Detect which cell encompasses the target text, then output its [X, Y] center coordinate. 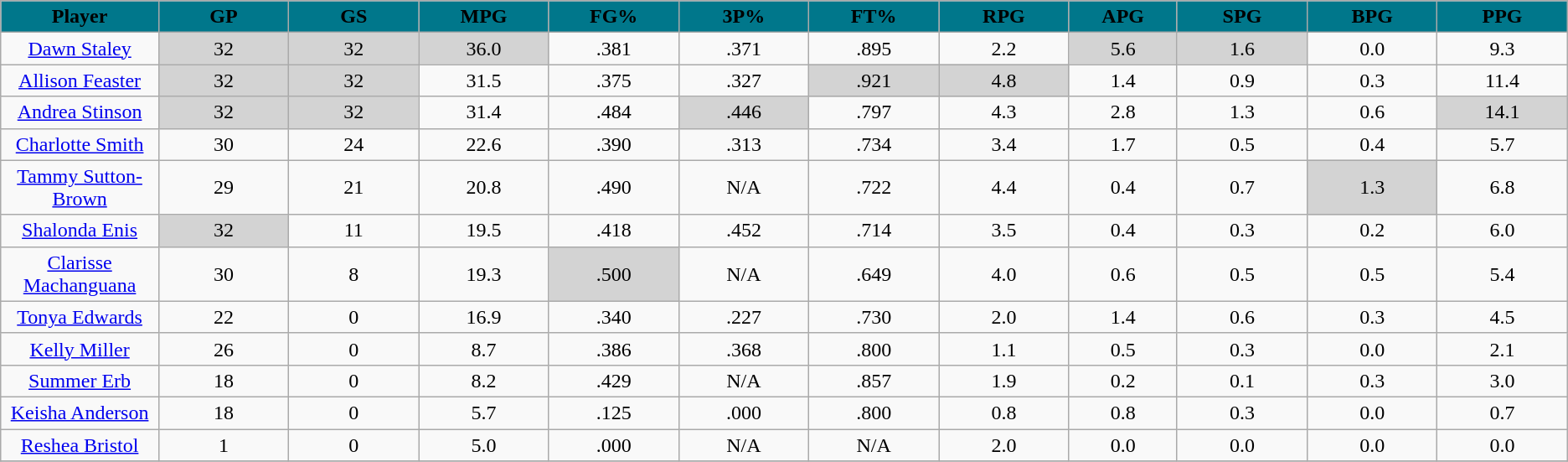
.722 [874, 188]
GS [353, 17]
6.0 [1503, 231]
.797 [874, 112]
PPG [1503, 17]
2.1 [1503, 349]
Reshea Bristol [80, 445]
4.3 [1003, 112]
3P% [744, 17]
19.3 [484, 273]
.313 [744, 144]
5.6 [1122, 49]
MPG [484, 17]
.446 [744, 112]
Shalonda Enis [80, 231]
6.8 [1503, 188]
36.0 [484, 49]
1.9 [1003, 381]
.375 [613, 80]
.227 [744, 317]
1.1 [1003, 349]
1.6 [1241, 49]
Andrea Stinson [80, 112]
Dawn Staley [80, 49]
Tonya Edwards [80, 317]
Charlotte Smith [80, 144]
Allison Feaster [80, 80]
4.4 [1003, 188]
11 [353, 231]
.429 [613, 381]
29 [223, 188]
31.4 [484, 112]
.452 [744, 231]
4.8 [1003, 80]
.381 [613, 49]
.895 [874, 49]
2.8 [1122, 112]
.921 [874, 80]
.730 [874, 317]
8.2 [484, 381]
14.1 [1503, 112]
.368 [744, 349]
Tammy Sutton-Brown [80, 188]
Clarisse Machanguana [80, 273]
2.2 [1003, 49]
.490 [613, 188]
5.4 [1503, 273]
BPG [1372, 17]
.386 [613, 349]
1 [223, 445]
FT% [874, 17]
21 [353, 188]
.484 [613, 112]
0.9 [1241, 80]
SPG [1241, 17]
22.6 [484, 144]
.125 [613, 413]
20.8 [484, 188]
0.1 [1241, 381]
.327 [744, 80]
5.0 [484, 445]
GP [223, 17]
31.5 [484, 80]
RPG [1003, 17]
APG [1122, 17]
3.4 [1003, 144]
Keisha Anderson [80, 413]
.390 [613, 144]
26 [223, 349]
.340 [613, 317]
Kelly Miller [80, 349]
FG% [613, 17]
.500 [613, 273]
9.3 [1503, 49]
.734 [874, 144]
.371 [744, 49]
4.0 [1003, 273]
.649 [874, 273]
11.4 [1503, 80]
.714 [874, 231]
1.7 [1122, 144]
4.5 [1503, 317]
Player [80, 17]
.418 [613, 231]
16.9 [484, 317]
3.5 [1003, 231]
8 [353, 273]
19.5 [484, 231]
Summer Erb [80, 381]
8.7 [484, 349]
3.0 [1503, 381]
24 [353, 144]
22 [223, 317]
.857 [874, 381]
